From the cell containing the given text, extract its center point as [x, y] coordinate. 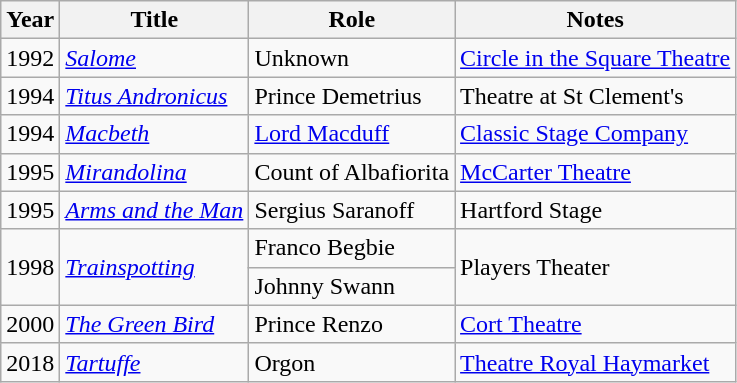
Prince Renzo [352, 324]
Orgon [352, 362]
Title [154, 20]
Count of Albafiorita [352, 172]
Trainspotting [154, 267]
Notes [596, 20]
Year [30, 20]
Circle in the Square Theatre [596, 58]
Lord Macduff [352, 134]
Johnny Swann [352, 286]
Prince Demetrius [352, 96]
Franco Begbie [352, 248]
McCarter Theatre [596, 172]
Tartuffe [154, 362]
Salome [154, 58]
Players Theater [596, 267]
1992 [30, 58]
Macbeth [154, 134]
Theatre Royal Haymarket [596, 362]
Arms and the Man [154, 210]
Theatre at St Clement's [596, 96]
Mirandolina [154, 172]
1998 [30, 267]
2018 [30, 362]
Classic Stage Company [596, 134]
2000 [30, 324]
The Green Bird [154, 324]
Titus Andronicus [154, 96]
Hartford Stage [596, 210]
Unknown [352, 58]
Role [352, 20]
Cort Theatre [596, 324]
Sergius Saranoff [352, 210]
